Output the [X, Y] coordinate of the center of the cell containing the given text.  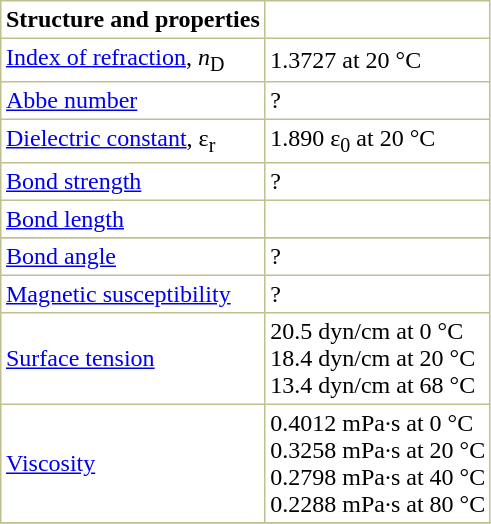
Dielectric constant, εr [133, 142]
Abbe number [133, 101]
Structure and properties [133, 20]
Bond strength [133, 182]
1.890 ε0 at 20 °C [378, 142]
20.5 dyn/cm at 0 °C18.4 dyn/cm at 20 °C13.4 dyn/cm at 68 °C [378, 359]
Index of refraction, nD [133, 60]
Surface tension [133, 359]
Magnetic susceptibility [133, 295]
Bond length [133, 220]
Bond angle [133, 257]
0.4012 mPa·s at 0 °C0.3258 mPa·s at 20 °C0.2798 mPa·s at 40 °C0.2288 mPa·s at 80 °C [378, 464]
1.3727 at 20 °C [378, 60]
Viscosity [133, 464]
